Provide the (x, y) coordinate of the cell's center where the given text is located.  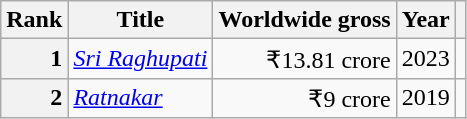
2019 (426, 98)
Rank (34, 20)
1 (34, 59)
Year (426, 20)
Ratnakar (140, 98)
Title (140, 20)
2 (34, 98)
₹9 crore (304, 98)
Sri Raghupati (140, 59)
2023 (426, 59)
Worldwide gross (304, 20)
₹13.81 crore (304, 59)
